Extract the [x, y] coordinate from the center of the cell holding the provided text.  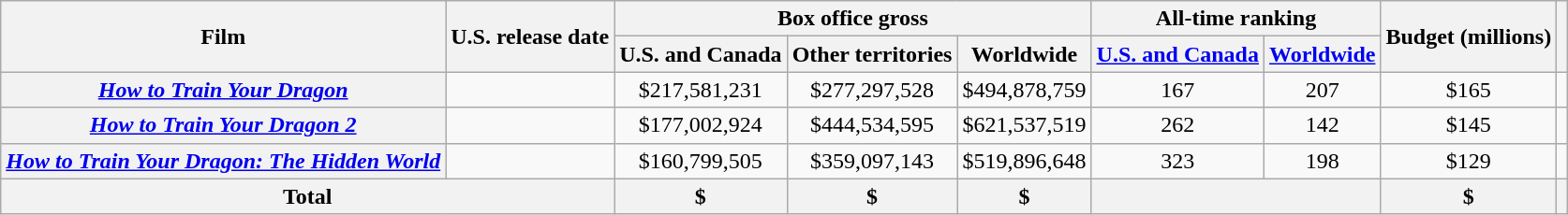
$177,002,924 [701, 125]
142 [1323, 125]
167 [1177, 90]
$129 [1469, 161]
$217,581,231 [701, 90]
$277,297,528 [872, 90]
Box office gross [852, 19]
$359,097,143 [872, 161]
$494,878,759 [1025, 90]
How to Train Your Dragon 2 [223, 125]
Other territories [872, 54]
207 [1323, 90]
U.S. release date [530, 36]
How to Train Your Dragon: The Hidden World [223, 161]
$444,534,595 [872, 125]
262 [1177, 125]
How to Train Your Dragon [223, 90]
Budget (millions) [1469, 36]
$145 [1469, 125]
Total [307, 196]
323 [1177, 161]
$519,896,648 [1025, 161]
Film [223, 36]
All-time ranking [1236, 19]
$621,537,519 [1025, 125]
$165 [1469, 90]
$160,799,505 [701, 161]
198 [1323, 161]
